Return the [x, y] coordinate for the center point of the cell that contains the specified text.  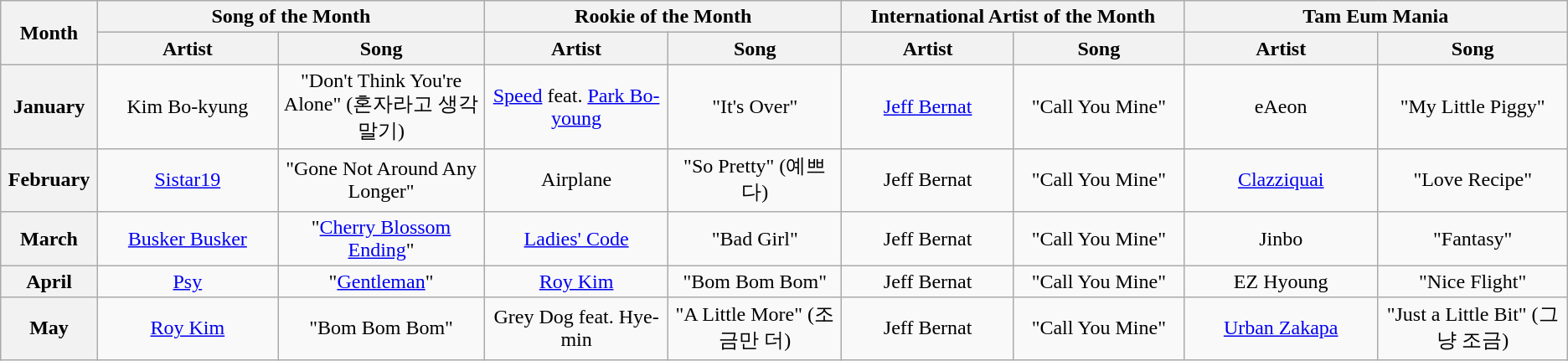
March [49, 238]
Tam Eum Mania [1375, 17]
Grey Dog feat. Hye-min [576, 328]
Airplane [576, 180]
eAeon [1281, 107]
"Nice Flight" [1473, 281]
January [49, 107]
"My Little Piggy" [1473, 107]
Clazziquai [1281, 180]
"Love Recipe" [1473, 180]
"Cherry Blossom Ending" [382, 238]
Busker Busker [188, 238]
"Gone Not Around Any Longer" [382, 180]
Urban Zakapa [1281, 328]
Psy [188, 281]
Rookie of the Month [663, 17]
Month [49, 33]
Speed feat. Park Bo-young [576, 107]
"Gentleman" [382, 281]
Kim Bo-kyung [188, 107]
February [49, 180]
"So Pretty" (예쁘다) [756, 180]
Song of the Month [291, 17]
"Fantasy" [1473, 238]
EZ Hyoung [1281, 281]
Jinbo [1281, 238]
"It's Over" [756, 107]
Ladies' Code [576, 238]
International Artist of the Month [1013, 17]
"A Little More" (조금만 더) [756, 328]
"Don't Think You're Alone" (혼자라고 생각말기) [382, 107]
"Bad Girl" [756, 238]
Sistar19 [188, 180]
"Just a Little Bit" (그냥 조금) [1473, 328]
May [49, 328]
April [49, 281]
